Return [X, Y] of the center of cell containing provided text 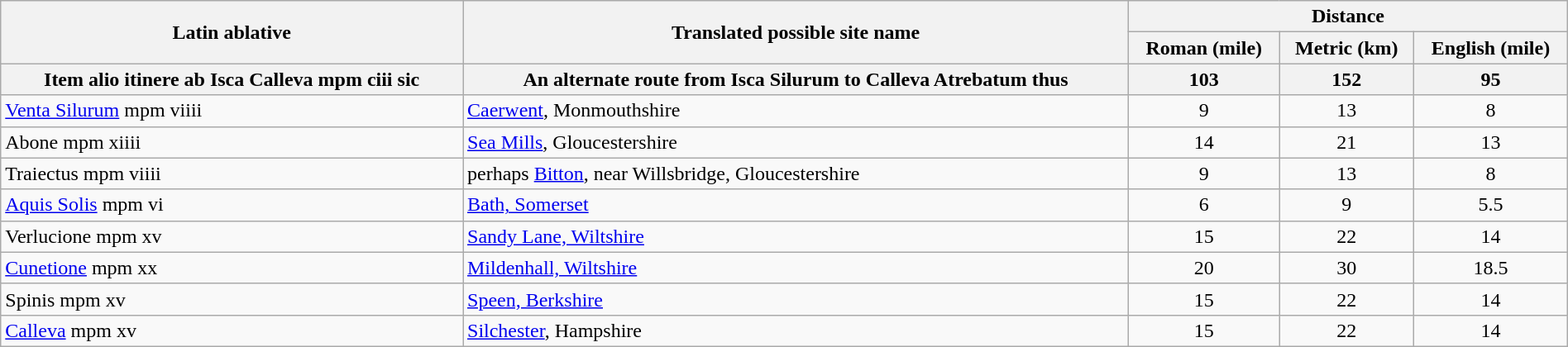
5.5 [1491, 205]
103 [1204, 79]
Caerwent, Monmouthshire [796, 111]
21 [1346, 142]
18.5 [1491, 268]
Cunetione mpm xx [232, 268]
Translated possible site name [796, 32]
Speen, Berkshire [796, 299]
Aquis Solis mpm vi [232, 205]
Sandy Lane, Wiltshire [796, 236]
Metric (km) [1346, 48]
Distance [1348, 17]
Verlucione mpm xv [232, 236]
Sea Mills, Gloucestershire [796, 142]
Calleva mpm xv [232, 330]
6 [1204, 205]
Spinis mpm xv [232, 299]
Roman (mile) [1204, 48]
Bath, Somerset [796, 205]
Venta Silurum mpm viiii [232, 111]
English (mile) [1491, 48]
perhaps Bitton, near Willsbridge, Gloucestershire [796, 173]
20 [1204, 268]
95 [1491, 79]
Mildenhall, Wiltshire [796, 268]
Traiectus mpm viiii [232, 173]
Latin ablative [232, 32]
Item alio itinere ab Isca Calleva mpm ciii sic [232, 79]
An alternate route from Isca Silurum to Calleva Atrebatum thus [796, 79]
152 [1346, 79]
Silchester, Hampshire [796, 330]
30 [1346, 268]
Abone mpm xiiii [232, 142]
